Return (x, y) of the center of cell containing provided text 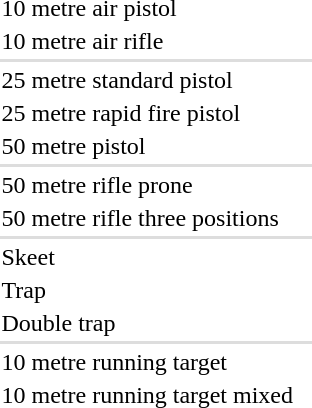
25 metre standard pistol (147, 80)
10 metre air rifle (147, 41)
10 metre running target (147, 362)
50 metre rifle prone (147, 185)
25 metre rapid fire pistol (147, 113)
Trap (147, 290)
50 metre rifle three positions (147, 218)
Skeet (147, 257)
Double trap (147, 323)
50 metre pistol (147, 146)
